Detect which cell encompasses the target text, then output its (X, Y) center coordinate. 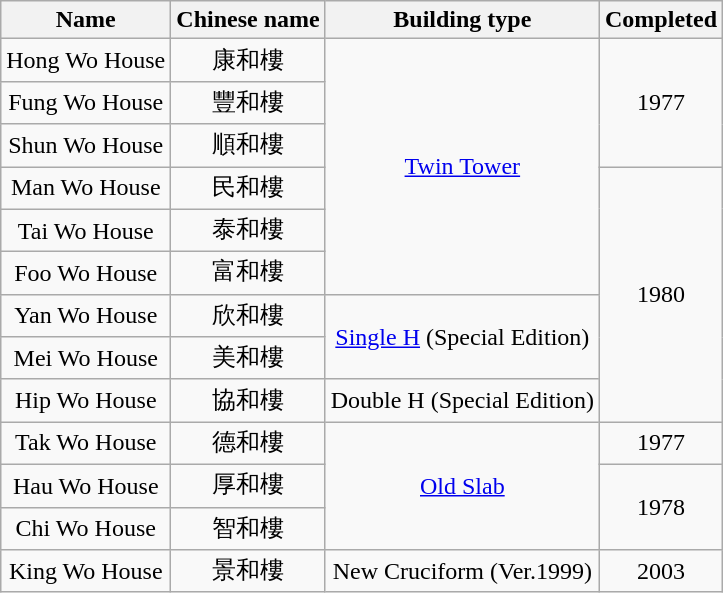
Chinese name (248, 20)
Tak Wo House (86, 444)
德和樓 (248, 444)
Man Wo House (86, 188)
Twin Tower (462, 166)
民和樓 (248, 188)
Building type (462, 20)
Old Slab (462, 486)
Foo Wo House (86, 274)
Tai Wo House (86, 230)
Hong Wo House (86, 60)
泰和樓 (248, 230)
景和樓 (248, 572)
厚和樓 (248, 486)
Single H (Special Edition) (462, 336)
Completed (662, 20)
Hip Wo House (86, 400)
欣和樓 (248, 316)
New Cruciform (Ver.1999) (462, 572)
Hau Wo House (86, 486)
Name (86, 20)
1980 (662, 294)
富和樓 (248, 274)
Chi Wo House (86, 528)
2003 (662, 572)
協和樓 (248, 400)
豐和樓 (248, 102)
King Wo House (86, 572)
智和樓 (248, 528)
Shun Wo House (86, 146)
Double H (Special Edition) (462, 400)
Fung Wo House (86, 102)
順和樓 (248, 146)
美和樓 (248, 358)
Yan Wo House (86, 316)
康和樓 (248, 60)
1978 (662, 506)
Mei Wo House (86, 358)
